Return [x, y] of the center of cell containing provided text 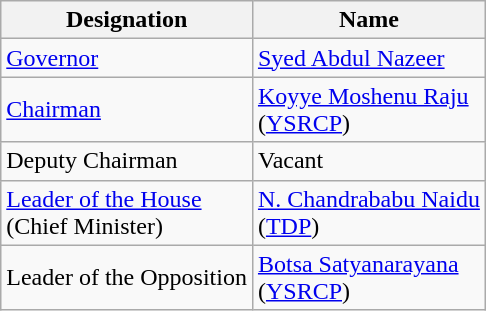
Deputy Chairman [127, 161]
Chairman [127, 110]
Governor [127, 58]
Vacant [368, 161]
N. Chandrababu Naidu(TDP) [368, 212]
Leader of the House(Chief Minister) [127, 212]
Botsa Satyanarayana(YSRCP) [368, 278]
Leader of the Opposition [127, 278]
Designation [127, 20]
Koyye Moshenu Raju(YSRCP) [368, 110]
Name [368, 20]
Syed Abdul Nazeer [368, 58]
